Provide the (X, Y) coordinate of the cell's center where the given text is located.  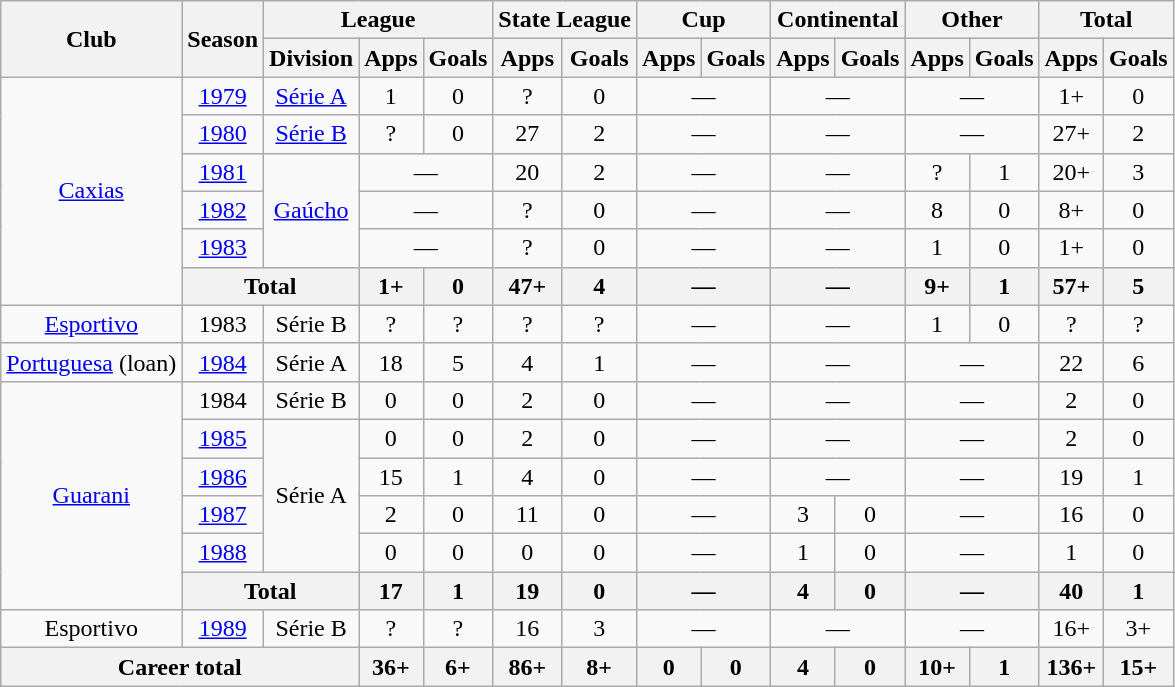
86+ (528, 667)
1980 (223, 134)
47+ (528, 286)
Continental (838, 20)
6+ (458, 667)
15 (391, 477)
20+ (1071, 172)
Division (312, 58)
Other (972, 20)
Caxias (92, 191)
8 (937, 210)
Career total (180, 667)
1987 (223, 515)
40 (1071, 591)
6 (1138, 362)
27+ (1071, 134)
11 (528, 515)
18 (391, 362)
9+ (937, 286)
1985 (223, 438)
1986 (223, 477)
16+ (1071, 629)
Season (223, 39)
3+ (1138, 629)
22 (1071, 362)
1981 (223, 172)
Club (92, 39)
1982 (223, 210)
1989 (223, 629)
10+ (937, 667)
1979 (223, 96)
Guarani (92, 495)
Cup (704, 20)
27 (528, 134)
1988 (223, 553)
136+ (1071, 667)
15+ (1138, 667)
57+ (1071, 286)
League (378, 20)
Portuguesa (loan) (92, 362)
State League (565, 20)
20 (528, 172)
36+ (391, 667)
17 (391, 591)
Gaúcho (312, 210)
